Return [X, Y] of the center of cell containing provided text 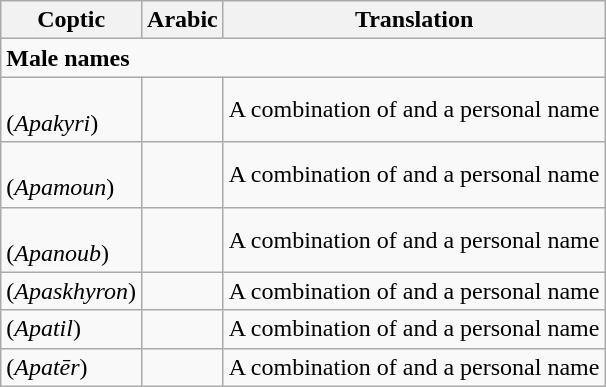
(Apaskhyron) [72, 291]
(Apatēr) [72, 367]
(Apakyri) [72, 110]
(Apanoub) [72, 240]
Translation [414, 20]
Male names [303, 58]
Coptic [72, 20]
(Apatil) [72, 329]
Arabic [183, 20]
(Apamoun) [72, 174]
